Determine the [x, y] coordinate at the center of the cell enclosing the given text.  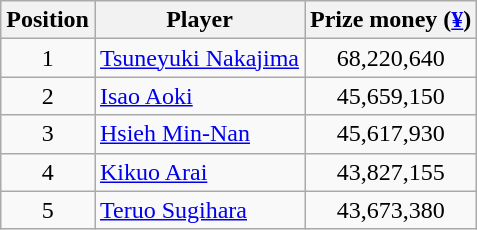
Player [199, 20]
1 [48, 58]
5 [48, 210]
Kikuo Arai [199, 172]
2 [48, 96]
Isao Aoki [199, 96]
45,659,150 [390, 96]
Position [48, 20]
3 [48, 134]
68,220,640 [390, 58]
Tsuneyuki Nakajima [199, 58]
43,673,380 [390, 210]
Teruo Sugihara [199, 210]
Hsieh Min-Nan [199, 134]
45,617,930 [390, 134]
43,827,155 [390, 172]
Prize money (¥) [390, 20]
4 [48, 172]
